For the text-containing cell, return its midpoint in [x, y] coordinate format. 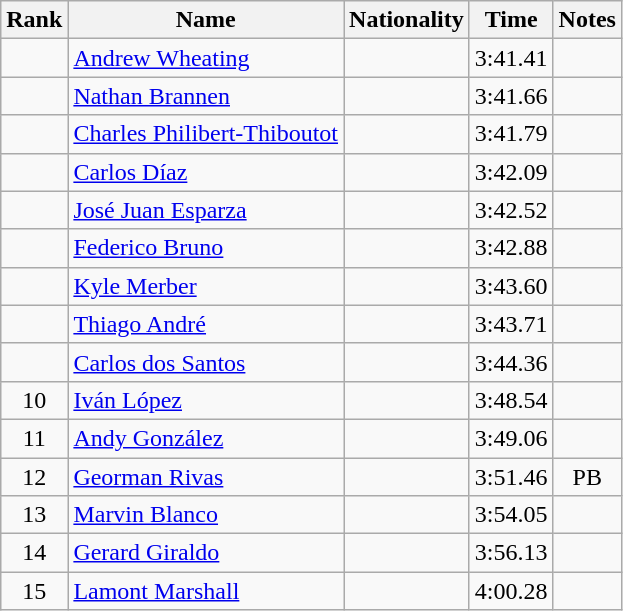
12 [34, 477]
3:56.13 [511, 553]
14 [34, 553]
10 [34, 400]
Andy González [206, 438]
Federico Bruno [206, 248]
3:48.54 [511, 400]
3:51.46 [511, 477]
Andrew Wheating [206, 58]
11 [34, 438]
Charles Philibert-Thiboutot [206, 134]
Marvin Blanco [206, 515]
Gerard Giraldo [206, 553]
Carlos dos Santos [206, 362]
15 [34, 591]
Kyle Merber [206, 286]
José Juan Esparza [206, 210]
Notes [587, 20]
3:42.52 [511, 210]
3:43.60 [511, 286]
Carlos Díaz [206, 172]
13 [34, 515]
Rank [34, 20]
3:41.66 [511, 96]
4:00.28 [511, 591]
3:41.79 [511, 134]
Lamont Marshall [206, 591]
Nathan Brannen [206, 96]
3:49.06 [511, 438]
PB [587, 477]
3:42.09 [511, 172]
3:41.41 [511, 58]
3:54.05 [511, 515]
Iván López [206, 400]
Nationality [407, 20]
Thiago André [206, 324]
3:43.71 [511, 324]
Georman Rivas [206, 477]
3:44.36 [511, 362]
Name [206, 20]
3:42.88 [511, 248]
Time [511, 20]
